Locate the cell with the specified text and output its (X, Y) center coordinate. 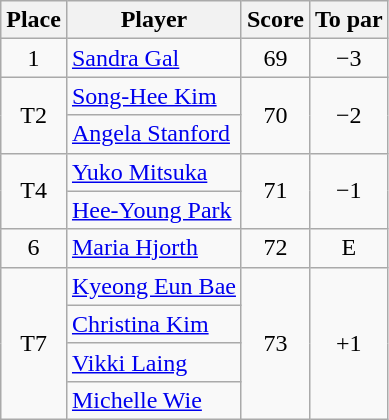
−2 (348, 115)
−3 (348, 58)
To par (348, 20)
Maria Hjorth (154, 248)
Michelle Wie (154, 400)
Song-Hee Kim (154, 96)
Christina Kim (154, 324)
Score (275, 20)
Kyeong Eun Bae (154, 286)
+1 (348, 343)
T7 (34, 343)
T4 (34, 191)
71 (275, 191)
T2 (34, 115)
Hee-Young Park (154, 210)
−1 (348, 191)
1 (34, 58)
70 (275, 115)
6 (34, 248)
Yuko Mitsuka (154, 172)
72 (275, 248)
Angela Stanford (154, 134)
E (348, 248)
Vikki Laing (154, 362)
73 (275, 343)
Place (34, 20)
Player (154, 20)
Sandra Gal (154, 58)
69 (275, 58)
